Detect which cell encompasses the target text, then output its (x, y) center coordinate. 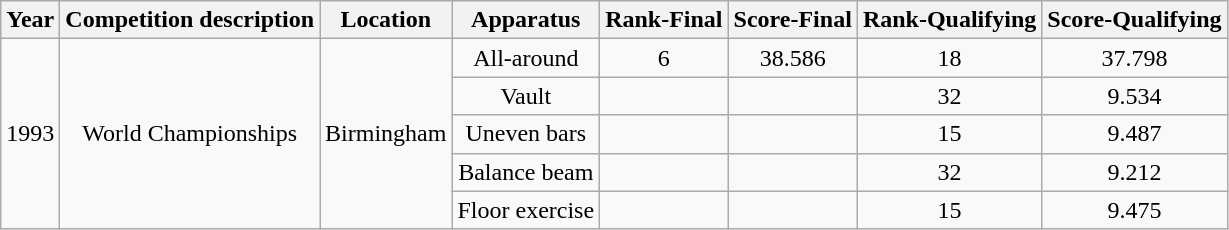
9.534 (1134, 96)
38.586 (792, 58)
Year (30, 20)
18 (949, 58)
Location (386, 20)
Rank-Qualifying (949, 20)
Balance beam (526, 172)
Apparatus (526, 20)
Score-Qualifying (1134, 20)
6 (664, 58)
All-around (526, 58)
Rank-Final (664, 20)
37.798 (1134, 58)
World Championships (190, 134)
Competition description (190, 20)
9.212 (1134, 172)
Vault (526, 96)
Uneven bars (526, 134)
1993 (30, 134)
9.475 (1134, 210)
Floor exercise (526, 210)
9.487 (1134, 134)
Score-Final (792, 20)
Birmingham (386, 134)
